Extract the [x, y] coordinate from the center of the cell holding the provided text.  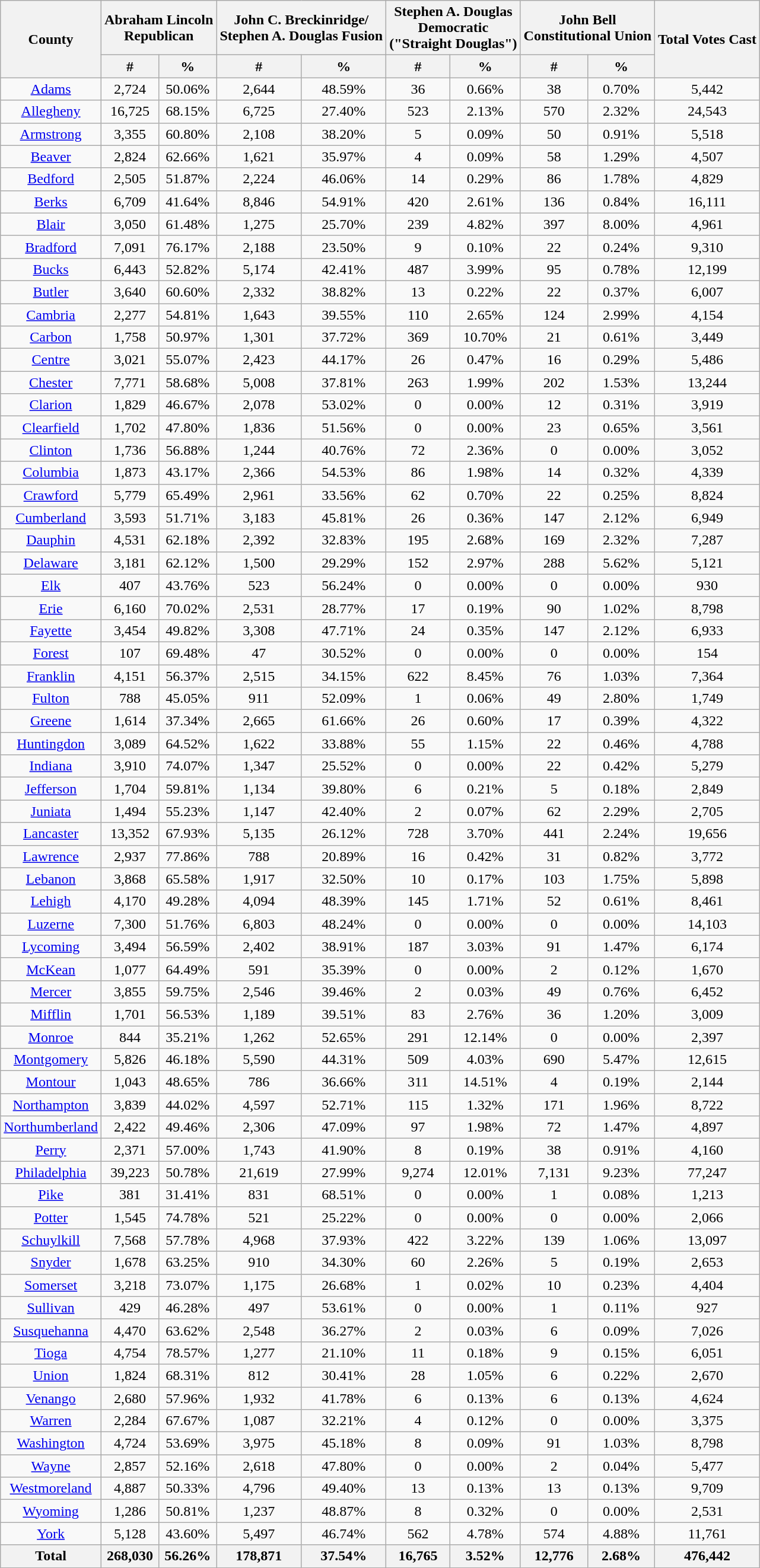
1.32% [485, 1105]
2,188 [259, 247]
4,796 [259, 1489]
52.65% [344, 1037]
4,961 [707, 224]
2.26% [485, 1263]
50.06% [187, 89]
169 [554, 540]
73.07% [187, 1285]
Total Votes Cast [707, 39]
13,244 [707, 383]
2.80% [621, 699]
Armstrong [51, 134]
23 [554, 428]
29.29% [344, 563]
497 [259, 1308]
Northampton [51, 1105]
Mercer [51, 992]
1.29% [621, 157]
622 [418, 675]
36.27% [344, 1330]
6,007 [707, 292]
1,286 [129, 1511]
8,846 [259, 202]
1,917 [259, 879]
6,452 [707, 992]
16,725 [129, 111]
Venango [51, 1398]
Centre [51, 360]
31.41% [187, 1195]
2.29% [621, 811]
38.82% [344, 292]
4,339 [707, 473]
7,300 [129, 924]
60.80% [187, 134]
521 [259, 1218]
53.61% [344, 1308]
5,279 [707, 766]
95 [554, 269]
56.37% [187, 675]
268,030 [129, 1556]
0.24% [621, 247]
37.72% [344, 337]
3,449 [707, 337]
3,355 [129, 134]
70.02% [187, 608]
46.06% [344, 179]
37.93% [344, 1240]
16,111 [707, 202]
Abraham LincolnRepublican [158, 28]
4,160 [707, 1150]
1,701 [129, 1014]
Snyder [51, 1263]
John C. Breckinridge/Stephen A. Douglas Fusion [301, 28]
2,961 [259, 495]
407 [129, 585]
Fulton [51, 699]
34.15% [344, 675]
Wyoming [51, 1511]
26.12% [344, 834]
2.99% [621, 315]
Greene [51, 721]
Beaver [51, 157]
2.13% [485, 111]
20.89% [344, 856]
38.20% [344, 134]
1.20% [621, 1014]
39,223 [129, 1172]
41.90% [344, 1150]
Union [51, 1375]
3,181 [129, 563]
12.14% [485, 1037]
59.75% [187, 992]
37.81% [344, 383]
6,709 [129, 202]
2,402 [259, 946]
0.07% [485, 811]
2,397 [707, 1037]
195 [418, 540]
2,644 [259, 89]
25.52% [344, 766]
11,761 [707, 1534]
1.05% [485, 1375]
2,937 [129, 856]
3,868 [129, 879]
56.88% [187, 450]
3,021 [129, 360]
47.09% [344, 1127]
50.81% [187, 1511]
52.82% [187, 269]
Stephen A. DouglasDemocratic("Straight Douglas") [453, 28]
5,779 [129, 495]
1,147 [259, 811]
1,244 [259, 450]
1.75% [621, 879]
2,665 [259, 721]
1,670 [707, 969]
2,332 [259, 292]
844 [129, 1037]
32.21% [344, 1421]
2,078 [259, 405]
8,461 [707, 901]
422 [418, 1240]
1,621 [259, 157]
Blair [51, 224]
Montgomery [51, 1060]
47.71% [344, 630]
591 [259, 969]
21,619 [259, 1172]
Mifflin [51, 1014]
4,754 [129, 1353]
33.88% [344, 744]
48.59% [344, 89]
0.23% [621, 1285]
0.47% [485, 360]
5.47% [621, 1060]
28 [418, 1375]
110 [418, 315]
3,839 [129, 1105]
3,919 [707, 405]
78.57% [187, 1353]
77.86% [187, 856]
2,618 [259, 1466]
4,887 [129, 1489]
6,725 [259, 111]
55.07% [187, 360]
136 [554, 202]
103 [554, 879]
2,066 [707, 1218]
9,274 [418, 1172]
33.56% [344, 495]
57.96% [187, 1398]
4,968 [259, 1240]
25.22% [344, 1218]
53.69% [187, 1443]
76 [554, 675]
2.97% [485, 563]
1,824 [129, 1375]
927 [707, 1308]
56.53% [187, 1014]
13,097 [707, 1240]
2.61% [485, 202]
41.78% [344, 1398]
2,680 [129, 1398]
1.02% [621, 608]
0.02% [485, 1285]
77,247 [707, 1172]
1,758 [129, 337]
152 [418, 563]
1,736 [129, 450]
York [51, 1534]
57.00% [187, 1150]
24,543 [707, 111]
Clearfield [51, 428]
37.34% [187, 721]
Potter [51, 1218]
30.41% [344, 1375]
7,131 [554, 1172]
3,218 [129, 1285]
Allegheny [51, 111]
3.99% [485, 269]
44.02% [187, 1105]
43.76% [187, 585]
4.78% [485, 1534]
50 [554, 134]
4.82% [485, 224]
Philadelphia [51, 1172]
4,170 [129, 901]
8.00% [621, 224]
2,515 [259, 675]
Columbia [51, 473]
60.60% [187, 292]
37.54% [344, 1556]
1,077 [129, 969]
Berks [51, 202]
0.65% [621, 428]
4.88% [621, 1534]
4,897 [707, 1127]
Crawford [51, 495]
1.96% [621, 1105]
812 [259, 1375]
0.21% [485, 789]
3,052 [707, 450]
911 [259, 699]
1,275 [259, 224]
1,702 [129, 428]
487 [418, 269]
1.53% [621, 383]
2,371 [129, 1150]
Lancaster [51, 834]
Bradford [51, 247]
51.71% [187, 518]
0.84% [621, 202]
3,561 [707, 428]
5,826 [129, 1060]
0.60% [485, 721]
2.65% [485, 315]
6,174 [707, 946]
178,871 [259, 1556]
139 [554, 1240]
1,749 [707, 699]
31 [554, 856]
5,590 [259, 1060]
8.45% [485, 675]
0.37% [621, 292]
Jefferson [51, 789]
1,043 [129, 1082]
570 [554, 111]
0.10% [485, 247]
83 [418, 1014]
67.67% [187, 1421]
12,776 [554, 1556]
145 [418, 901]
5,174 [259, 269]
39.51% [344, 1014]
58 [554, 157]
1,829 [129, 405]
420 [418, 202]
1,622 [259, 744]
3,308 [259, 630]
56.26% [187, 1556]
43.17% [187, 473]
Bucks [51, 269]
1,087 [259, 1421]
239 [418, 224]
76.17% [187, 247]
690 [554, 1060]
68.15% [187, 111]
509 [418, 1060]
574 [554, 1534]
43.60% [187, 1534]
10.70% [485, 337]
Clinton [51, 450]
8,824 [707, 495]
9.23% [621, 1172]
6,160 [129, 608]
County [51, 39]
1,213 [707, 1195]
5,121 [707, 563]
61.66% [344, 721]
Luzerne [51, 924]
0.06% [485, 699]
0.78% [621, 269]
187 [418, 946]
1.99% [485, 383]
46.18% [187, 1060]
53.02% [344, 405]
Fayette [51, 630]
51.56% [344, 428]
48.65% [187, 1082]
0.08% [621, 1195]
24 [418, 630]
4,154 [707, 315]
54.81% [187, 315]
2.24% [621, 834]
7,026 [707, 1330]
56.24% [344, 585]
48.39% [344, 901]
6,933 [707, 630]
2,705 [707, 811]
3.22% [485, 1240]
Clarion [51, 405]
50.33% [187, 1489]
30.52% [344, 653]
32.50% [344, 879]
Wayne [51, 1466]
562 [418, 1534]
1,743 [259, 1150]
4,624 [707, 1398]
3,593 [129, 518]
910 [259, 1263]
Adams [51, 89]
2,284 [129, 1421]
74.07% [187, 766]
4,404 [707, 1285]
52.09% [344, 699]
2,505 [129, 179]
288 [554, 563]
35.21% [187, 1037]
21 [554, 337]
49.82% [187, 630]
14.51% [485, 1082]
3,855 [129, 992]
12 [554, 405]
311 [418, 1082]
202 [554, 383]
9,709 [707, 1489]
65.49% [187, 495]
69.48% [187, 653]
2,392 [259, 540]
Washington [51, 1443]
1,614 [129, 721]
1,678 [129, 1263]
2.76% [485, 1014]
62.18% [187, 540]
63.62% [187, 1330]
21.10% [344, 1353]
38.91% [344, 946]
1,494 [129, 811]
3.03% [485, 946]
68.31% [187, 1375]
Lehigh [51, 901]
27.40% [344, 111]
59.81% [187, 789]
3,454 [129, 630]
3,050 [129, 224]
50.97% [187, 337]
19,656 [707, 834]
9,310 [707, 247]
Lebanon [51, 879]
Sullivan [51, 1308]
Lycoming [51, 946]
44.31% [344, 1060]
6,051 [707, 1353]
Pike [51, 1195]
3.70% [485, 834]
Tioga [51, 1353]
46.67% [187, 405]
35.39% [344, 969]
5,518 [707, 134]
0.15% [621, 1353]
107 [129, 653]
Forest [51, 653]
369 [418, 337]
1,189 [259, 1014]
50.78% [187, 1172]
Westmoreland [51, 1489]
7,091 [129, 247]
1,836 [259, 428]
7,364 [707, 675]
Huntingdon [51, 744]
Montour [51, 1082]
11 [418, 1353]
476,442 [707, 1556]
0.25% [621, 495]
3,009 [707, 1014]
Somerset [51, 1285]
Butler [51, 292]
2,546 [259, 992]
5,477 [707, 1466]
Total [51, 1556]
63.25% [187, 1263]
0.82% [621, 856]
12.01% [485, 1172]
16,765 [418, 1556]
Bedford [51, 179]
5,008 [259, 383]
2,724 [129, 89]
3,640 [129, 292]
Delaware [51, 563]
Susquehanna [51, 1330]
4,829 [707, 179]
54.91% [344, 202]
0.35% [485, 630]
Northumberland [51, 1127]
Schuylkill [51, 1240]
13,352 [129, 834]
52.71% [344, 1105]
1,237 [259, 1511]
56.59% [187, 946]
0.17% [485, 879]
46.74% [344, 1534]
5,135 [259, 834]
12,199 [707, 269]
36.66% [344, 1082]
Perry [51, 1150]
1.15% [485, 744]
34.30% [344, 1263]
40.76% [344, 450]
5,442 [707, 89]
McKean [51, 969]
3,183 [259, 518]
45.18% [344, 1443]
4.03% [485, 1060]
4,788 [707, 744]
6,949 [707, 518]
2,857 [129, 1466]
1,301 [259, 337]
7,771 [129, 383]
2,224 [259, 179]
2,366 [259, 473]
Warren [51, 1421]
3,772 [707, 856]
44.17% [344, 360]
60 [418, 1263]
39.55% [344, 315]
14,103 [707, 924]
124 [554, 315]
4,531 [129, 540]
90 [554, 608]
Carbon [51, 337]
154 [707, 653]
45.81% [344, 518]
728 [418, 834]
4,470 [129, 1330]
3,975 [259, 1443]
5,898 [707, 879]
2,277 [129, 315]
3,089 [129, 744]
Indiana [51, 766]
2,108 [259, 134]
5,128 [129, 1534]
4,597 [259, 1105]
Dauphin [51, 540]
48.24% [344, 924]
65.58% [187, 879]
0.04% [621, 1466]
429 [129, 1308]
51.87% [187, 179]
115 [418, 1105]
6,443 [129, 269]
291 [418, 1037]
5,497 [259, 1534]
0.76% [621, 992]
55.23% [187, 811]
3,910 [129, 766]
5,486 [707, 360]
1,545 [129, 1218]
0.31% [621, 405]
32.83% [344, 540]
Lawrence [51, 856]
64.49% [187, 969]
8,722 [707, 1105]
74.78% [187, 1218]
0.66% [485, 89]
52.16% [187, 1466]
47 [259, 653]
4,322 [707, 721]
49.40% [344, 1489]
52 [554, 901]
930 [707, 585]
35.97% [344, 157]
1,262 [259, 1037]
46.28% [187, 1308]
58.68% [187, 383]
1,643 [259, 315]
2,849 [707, 789]
3,375 [707, 1421]
1,873 [129, 473]
39.80% [344, 789]
2,548 [259, 1330]
68.51% [344, 1195]
7,568 [129, 1240]
57.78% [187, 1240]
397 [554, 224]
3.52% [485, 1556]
67.93% [187, 834]
2,422 [129, 1127]
2,653 [707, 1263]
1.06% [621, 1240]
3,494 [129, 946]
1.71% [485, 901]
45.05% [187, 699]
62.12% [187, 563]
42.41% [344, 269]
2.36% [485, 450]
0.46% [621, 744]
381 [129, 1195]
4,094 [259, 901]
1,932 [259, 1398]
62.66% [187, 157]
Monroe [51, 1037]
61.48% [187, 224]
1,175 [259, 1285]
49.28% [187, 901]
2,423 [259, 360]
0.36% [485, 518]
John BellConstitutional Union [587, 28]
97 [418, 1127]
1,347 [259, 766]
1,704 [129, 789]
6,803 [259, 924]
55 [418, 744]
1,277 [259, 1353]
2,824 [129, 157]
171 [554, 1105]
Cumberland [51, 518]
Chester [51, 383]
5.62% [621, 563]
12,615 [707, 1060]
1,134 [259, 789]
0.39% [621, 721]
64.52% [187, 744]
42.40% [344, 811]
786 [259, 1082]
23.50% [344, 247]
Erie [51, 608]
441 [554, 834]
7,287 [707, 540]
831 [259, 1195]
4,724 [129, 1443]
41.64% [187, 202]
4,507 [707, 157]
39.46% [344, 992]
2,670 [707, 1375]
4,151 [129, 675]
51.76% [187, 924]
Elk [51, 585]
28.77% [344, 608]
25.70% [344, 224]
Cambria [51, 315]
27.99% [344, 1172]
Juniata [51, 811]
Franklin [51, 675]
1.78% [621, 179]
49.46% [187, 1127]
263 [418, 383]
26.68% [344, 1285]
2,144 [707, 1082]
54.53% [344, 473]
48.87% [344, 1511]
1,500 [259, 563]
2,306 [259, 1127]
0.11% [621, 1308]
